Search for the cell housing the specified text and yield its [X, Y] center coordinate. 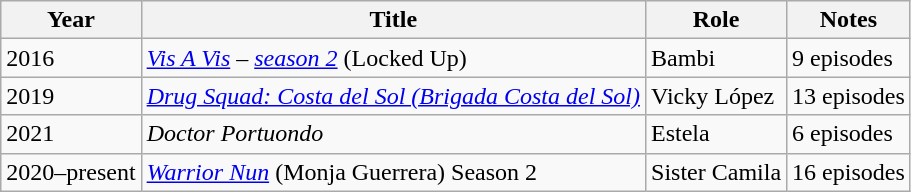
2016 [71, 58]
2019 [71, 96]
Vicky López [716, 96]
Drug Squad: Costa del Sol (Brigada Costa del Sol) [393, 96]
6 episodes [849, 134]
Sister Camila [716, 172]
Role [716, 20]
16 episodes [849, 172]
Vis A Vis – season 2 (Locked Up) [393, 58]
Estela [716, 134]
Warrior Nun (Monja Guerrera) Season 2 [393, 172]
Doctor Portuondo [393, 134]
Bambi [716, 58]
13 episodes [849, 96]
Title [393, 20]
Notes [849, 20]
9 episodes [849, 58]
Year [71, 20]
2021 [71, 134]
2020–present [71, 172]
